From the cell containing the given text, extract its center point as (X, Y) coordinate. 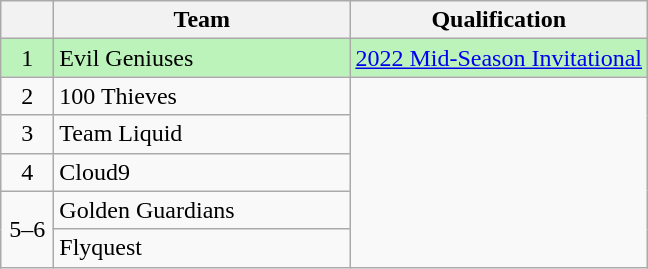
4 (28, 172)
Golden Guardians (202, 210)
Team (202, 20)
2022 Mid-Season Invitational (499, 58)
5–6 (28, 229)
100 Thieves (202, 96)
Team Liquid (202, 134)
1 (28, 58)
3 (28, 134)
Evil Geniuses (202, 58)
Cloud9 (202, 172)
Qualification (499, 20)
Flyquest (202, 248)
2 (28, 96)
